Scan for the cell matching the given text and deliver its [X, Y] coordinate at center. 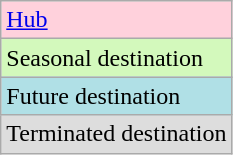
Future destination [116, 96]
Terminated destination [116, 134]
Hub [116, 20]
Seasonal destination [116, 58]
